Determine the [x, y] coordinate at the center of the cell enclosing the given text.  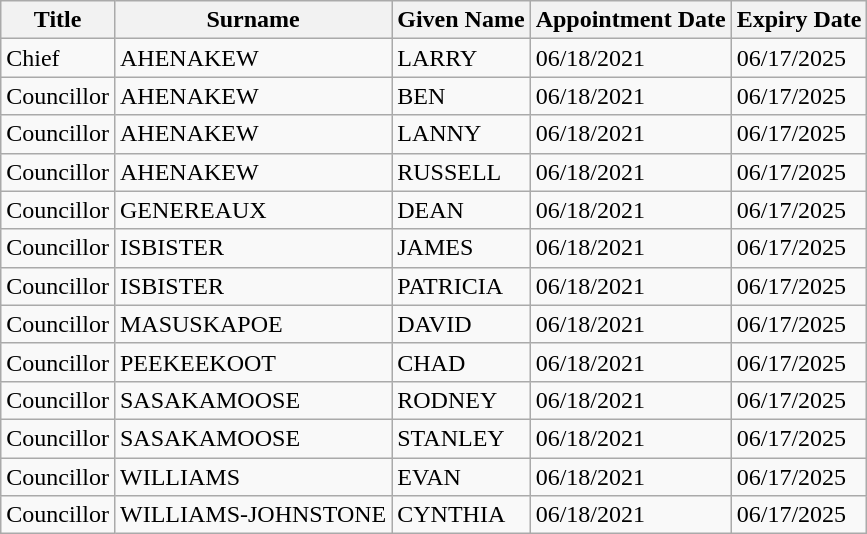
JAMES [461, 248]
CHAD [461, 362]
DEAN [461, 210]
EVAN [461, 477]
BEN [461, 96]
Given Name [461, 20]
Expiry Date [799, 20]
PEEKEEKOOT [252, 362]
MASUSKAPOE [252, 324]
Chief [58, 58]
PATRICIA [461, 286]
Title [58, 20]
CYNTHIA [461, 515]
LANNY [461, 134]
GENEREAUX [252, 210]
Appointment Date [630, 20]
DAVID [461, 324]
STANLEY [461, 438]
RODNEY [461, 400]
LARRY [461, 58]
Surname [252, 20]
WILLIAMS-JOHNSTONE [252, 515]
RUSSELL [461, 172]
WILLIAMS [252, 477]
